Return (x, y) of the center of cell containing provided text 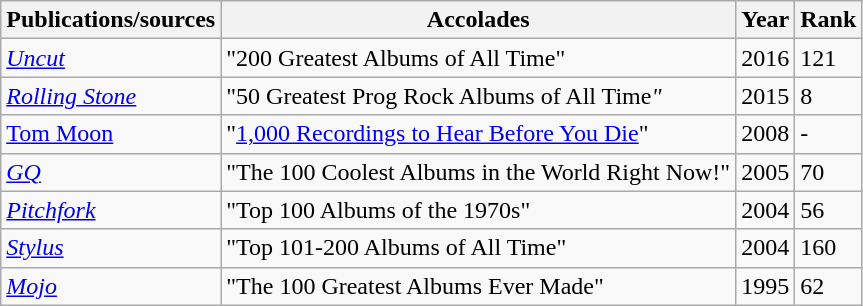
Tom Moon (111, 134)
160 (828, 248)
2016 (766, 58)
Accolades (478, 20)
8 (828, 96)
Rank (828, 20)
Uncut (111, 58)
2015 (766, 96)
Mojo (111, 286)
"Top 100 Albums of the 1970s" (478, 210)
70 (828, 172)
Publications/sources (111, 20)
- (828, 134)
Stylus (111, 248)
56 (828, 210)
2008 (766, 134)
2005 (766, 172)
Rolling Stone (111, 96)
GQ (111, 172)
"1,000 Recordings to Hear Before You Die" (478, 134)
"The 100 Coolest Albums in the World Right Now!" (478, 172)
1995 (766, 286)
62 (828, 286)
121 (828, 58)
"Top 101-200 Albums of All Time" (478, 248)
"The 100 Greatest Albums Ever Made" (478, 286)
"50 Greatest Prog Rock Albums of All Time" (478, 96)
"200 Greatest Albums of All Time" (478, 58)
Pitchfork (111, 210)
Year (766, 20)
